Find where the given text appears and provide that cell's center as [X, Y] coordinate. 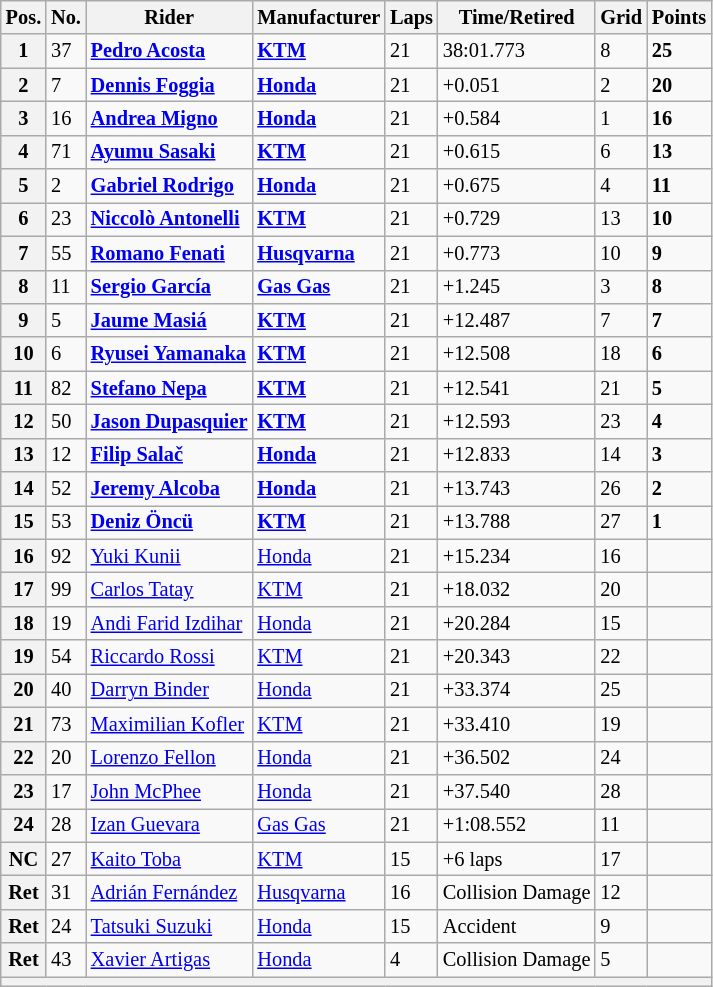
+20.284 [516, 623]
Andrea Migno [170, 118]
40 [66, 690]
50 [66, 421]
Deniz Öncü [170, 522]
Lorenzo Fellon [170, 758]
+12.541 [516, 388]
+37.540 [516, 791]
71 [66, 152]
Grid [621, 17]
Riccardo Rossi [170, 657]
54 [66, 657]
Sergio García [170, 287]
52 [66, 489]
John McPhee [170, 791]
Laps [412, 17]
+0.729 [516, 219]
+6 laps [516, 859]
26 [621, 489]
Adrián Fernández [170, 892]
31 [66, 892]
99 [66, 589]
Yuki Kunii [170, 556]
+36.502 [516, 758]
+18.032 [516, 589]
Stefano Nepa [170, 388]
Points [679, 17]
Dennis Foggia [170, 85]
+0.675 [516, 186]
+33.374 [516, 690]
Izan Guevara [170, 825]
No. [66, 17]
43 [66, 960]
Filip Salač [170, 455]
Kaito Toba [170, 859]
+12.487 [516, 320]
+12.593 [516, 421]
+0.051 [516, 85]
Accident [516, 926]
Xavier Artigas [170, 960]
38:01.773 [516, 51]
Rider [170, 17]
82 [66, 388]
Ayumu Sasaki [170, 152]
+33.410 [516, 724]
73 [66, 724]
+0.773 [516, 253]
Andi Farid Izdihar [170, 623]
Carlos Tatay [170, 589]
Pedro Acosta [170, 51]
Niccolò Antonelli [170, 219]
Jason Dupasquier [170, 421]
+13.743 [516, 489]
53 [66, 522]
37 [66, 51]
+1:08.552 [516, 825]
+0.584 [516, 118]
Maximilian Kofler [170, 724]
55 [66, 253]
+12.508 [516, 354]
+1.245 [516, 287]
Pos. [24, 17]
Time/Retired [516, 17]
NC [24, 859]
Jeremy Alcoba [170, 489]
Ryusei Yamanaka [170, 354]
+20.343 [516, 657]
+15.234 [516, 556]
+0.615 [516, 152]
Manufacturer [318, 17]
Jaume Masiá [170, 320]
Darryn Binder [170, 690]
+12.833 [516, 455]
Tatsuki Suzuki [170, 926]
Gabriel Rodrigo [170, 186]
92 [66, 556]
+13.788 [516, 522]
Romano Fenati [170, 253]
